Scan for the cell matching the given text and deliver its [X, Y] coordinate at center. 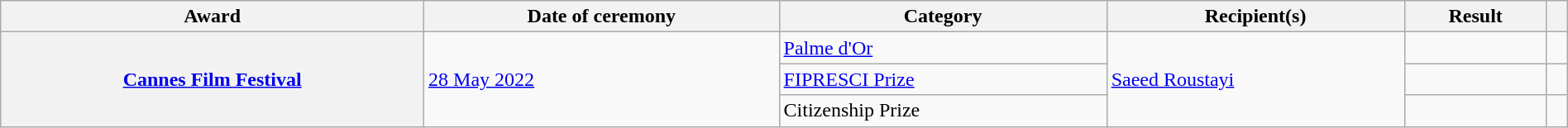
FIPRESCI Prize [943, 79]
Palme d'Or [943, 48]
Date of ceremony [602, 17]
Award [213, 17]
Citizenship Prize [943, 111]
Category [943, 17]
28 May 2022 [602, 79]
Cannes Film Festival [213, 79]
Result [1475, 17]
Saeed Roustayi [1255, 79]
Recipient(s) [1255, 17]
